Detect which cell encompasses the target text, then output its (x, y) center coordinate. 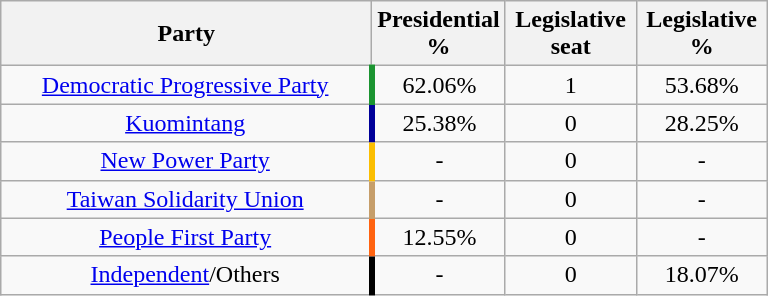
28.25% (702, 123)
Kuomintang (186, 123)
Taiwan Solidarity Union (186, 199)
People First Party (186, 237)
25.38% (438, 123)
Legislative seat (570, 34)
62.06% (438, 85)
Party (186, 34)
Legislative % (702, 34)
18.07% (702, 275)
Independent/Others (186, 275)
Presidential % (438, 34)
Democratic Progressive Party (186, 85)
53.68% (702, 85)
1 (570, 85)
12.55% (438, 237)
New Power Party (186, 161)
